Find where the given text appears and provide that cell's center as (x, y) coordinate. 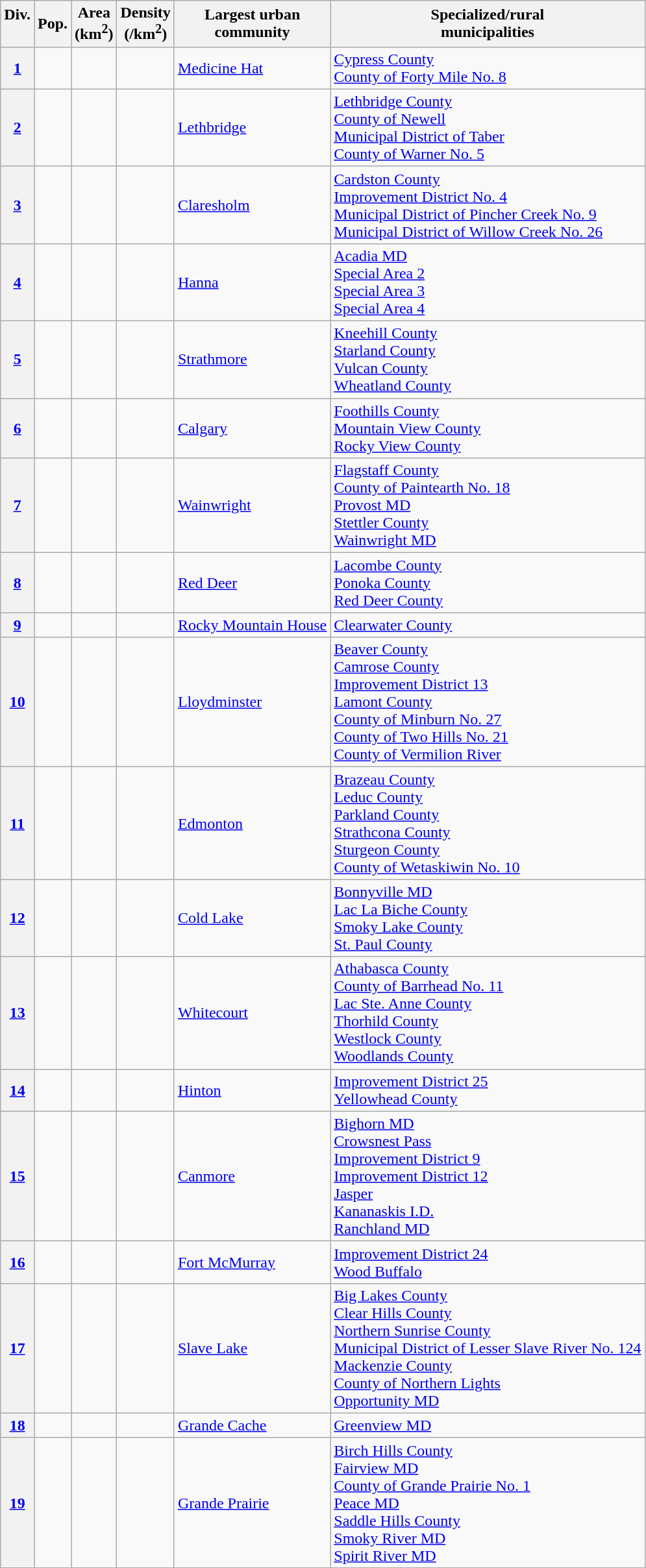
7 (18, 506)
Improvement District 25Yellowhead County (488, 1090)
Foothills CountyMountain View CountyRocky View County (488, 428)
Clearwater County (488, 625)
4 (18, 282)
Largest urbancommunity (252, 24)
Bonnyville MDLac La Biche CountySmoky Lake CountySt. Paul County (488, 918)
Beaver CountyCamrose CountyImprovement District 13Lamont CountyCounty of Minburn No. 27County of Two Hills No. 21County of Vermilion River (488, 702)
Greenview MD (488, 1425)
5 (18, 360)
Lloydminster (252, 702)
11 (18, 823)
6 (18, 428)
2 (18, 127)
18 (18, 1425)
19 (18, 1502)
Brazeau CountyLeduc CountyParkland CountyStrathcona CountySturgeon CountyCounty of Wetaskiwin No. 10 (488, 823)
Hanna (252, 282)
Cold Lake (252, 918)
Edmonton (252, 823)
Canmore (252, 1176)
Density(/km2) (145, 24)
Athabasca CountyCounty of Barrhead No. 11Lac Ste. Anne CountyThorhild CountyWestlock CountyWoodlands County (488, 1012)
Bighorn MDCrowsnest PassImprovement District 9Improvement District 12JasperKananaskis I.D.Ranchland MD (488, 1176)
Specialized/ruralmunicipalities (488, 24)
9 (18, 625)
16 (18, 1262)
Improvement District 24Wood Buffalo (488, 1262)
Div. (18, 24)
15 (18, 1176)
Fort McMurray (252, 1262)
3 (18, 205)
Cypress CountyCounty of Forty Mile No. 8 (488, 67)
Wainwright (252, 506)
Grande Cache (252, 1425)
Medicine Hat (252, 67)
13 (18, 1012)
8 (18, 583)
Hinton (252, 1090)
17 (18, 1348)
Pop. (52, 24)
Slave Lake (252, 1348)
1 (18, 67)
Lethbridge (252, 127)
Lethbridge CountyCounty of NewellMunicipal District of TaberCounty of Warner No. 5 (488, 127)
14 (18, 1090)
Acadia MDSpecial Area 2Special Area 3Special Area 4 (488, 282)
Birch Hills CountyFairview MDCounty of Grande Prairie No. 1Peace MDSaddle Hills CountySmoky River MDSpirit River MD (488, 1502)
Lacombe CountyPonoka CountyRed Deer County (488, 583)
Flagstaff CountyCounty of Paintearth No. 18Provost MDStettler CountyWainwright MD (488, 506)
Calgary (252, 428)
Grande Prairie (252, 1502)
Strathmore (252, 360)
Whitecourt (252, 1012)
12 (18, 918)
Red Deer (252, 583)
Cardston CountyImprovement District No. 4Municipal District of Pincher Creek No. 9Municipal District of Willow Creek No. 26 (488, 205)
Area(km2) (94, 24)
Claresholm (252, 205)
Kneehill CountyStarland CountyVulcan CountyWheatland County (488, 360)
Rocky Mountain House (252, 625)
10 (18, 702)
